Return the (X, Y) coordinate for the center point of the cell that contains the specified text.  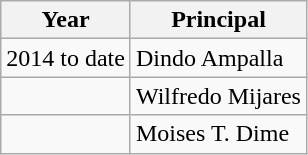
Year (66, 20)
Wilfredo Mijares (218, 96)
Moises T. Dime (218, 134)
Principal (218, 20)
Dindo Ampalla (218, 58)
2014 to date (66, 58)
